Determine the (x, y) coordinate at the center of the cell enclosing the given text.  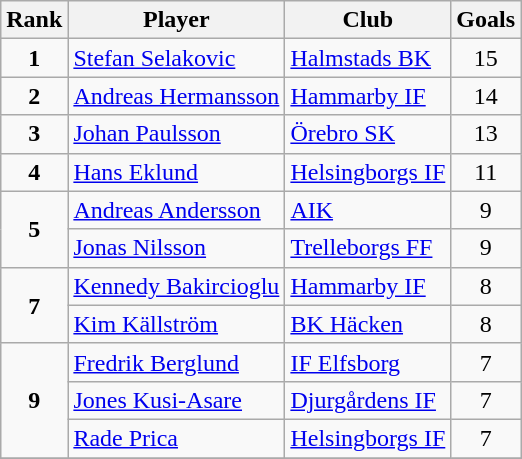
Trelleborgs FF (368, 248)
Rade Prica (176, 438)
Jones Kusi-Asare (176, 400)
3 (34, 134)
Kennedy Bakircioglu (176, 286)
Halmstads BK (368, 58)
15 (486, 58)
Djurgårdens IF (368, 400)
Player (176, 20)
11 (486, 172)
IF Elfsborg (368, 362)
Club (368, 20)
Fredrik Berglund (176, 362)
5 (34, 229)
14 (486, 96)
13 (486, 134)
AIK (368, 210)
Stefan Selakovic (176, 58)
Johan Paulsson (176, 134)
2 (34, 96)
Goals (486, 20)
Hans Eklund (176, 172)
4 (34, 172)
Andreas Andersson (176, 210)
1 (34, 58)
Rank (34, 20)
BK Häcken (368, 324)
Kim Källström (176, 324)
Jonas Nilsson (176, 248)
Andreas Hermansson (176, 96)
Örebro SK (368, 134)
